Provide the [X, Y] coordinate of the cell's center where the given text is located.  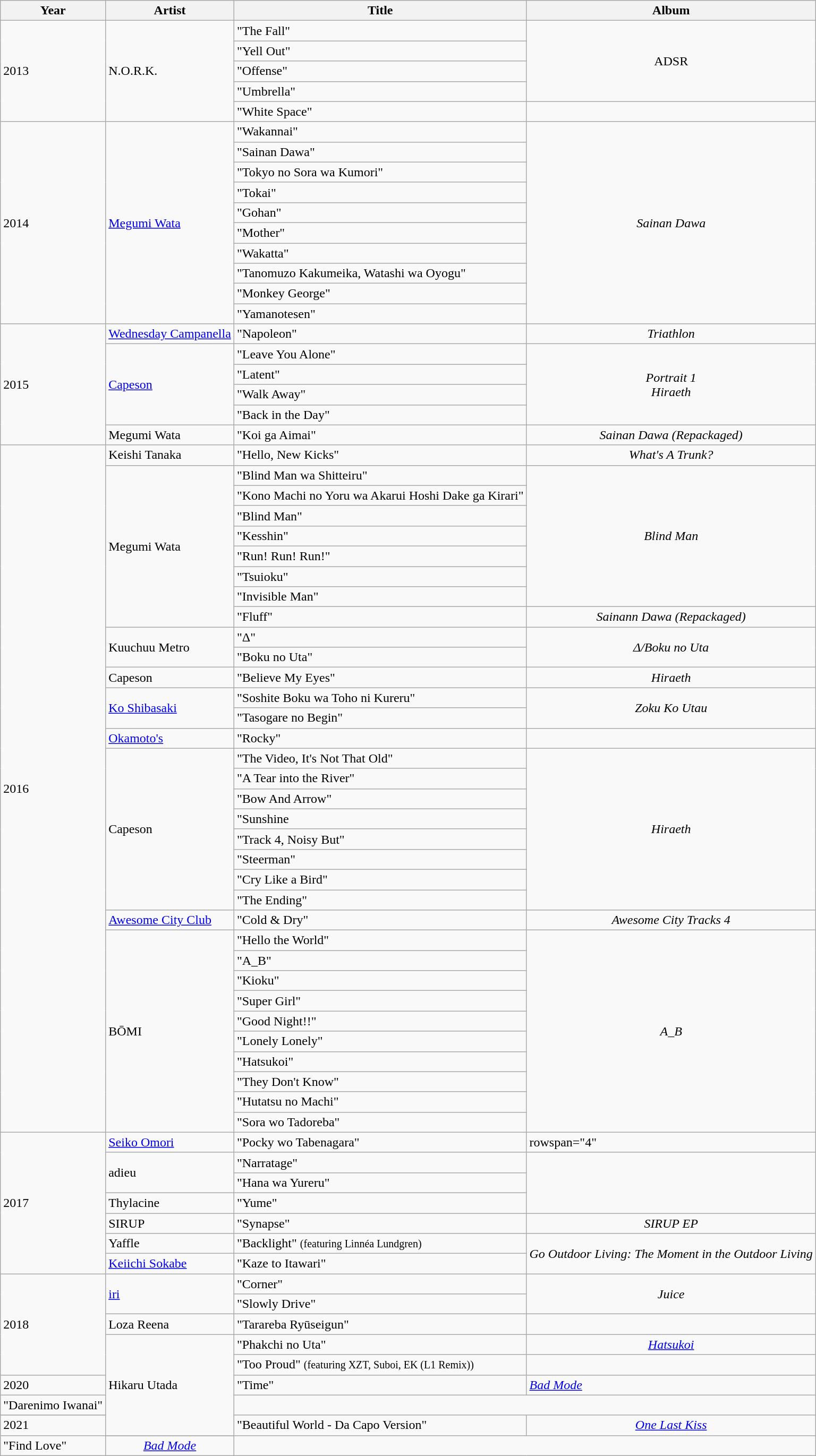
Juice [671, 1294]
"Lonely Lonely" [380, 1041]
"Napoleon" [380, 334]
"Tasogare no Begin" [380, 718]
"Track 4, Noisy But" [380, 839]
"Kioku" [380, 981]
"Tanomuzo Kakumeika, Watashi wa Oyogu" [380, 273]
"Kono Machi no Yoru wa Akarui Hoshi Dake ga Kirari" [380, 495]
Awesome City Club [170, 920]
"A_B" [380, 961]
"Leave You Alone" [380, 354]
"Tarareba Ryūseigun" [380, 1324]
Year [53, 11]
"White Space" [380, 112]
"Time" [380, 1385]
"Offense" [380, 71]
adieu [170, 1172]
"Sainan Dawa" [380, 152]
"Fluff" [380, 617]
"Walk Away" [380, 395]
"Super Girl" [380, 1001]
BŌMI [170, 1031]
"Back in the Day" [380, 415]
Awesome City Tracks 4 [671, 920]
Keishi Tanaka [170, 455]
"Tsuioku" [380, 576]
"Tokai" [380, 192]
"Steerman" [380, 859]
Portrait 1Hiraeth [671, 384]
Hatsukoi [671, 1344]
"Darenimo Iwanai" [53, 1405]
2015 [53, 384]
A_B [671, 1031]
"Wakatta" [380, 253]
"Gohan" [380, 212]
"Find Love" [53, 1445]
Keiichi Sokabe [170, 1264]
"Blind Man" [380, 516]
Sainann Dawa (Repackaged) [671, 617]
Title [380, 11]
"Sunshine [380, 819]
"Tokyo no Sora wa Kumori" [380, 172]
2017 [53, 1203]
Kuuchuu Metro [170, 647]
"Umbrella" [380, 91]
"Koi ga Aimai" [380, 435]
"Good Night!!" [380, 1021]
"Soshite Boku wa Toho ni Kureru" [380, 698]
"Synapse" [380, 1223]
What's A Trunk? [671, 455]
Loza Reena [170, 1324]
"Mother" [380, 233]
"Backlight" (featuring Linnéa Lundgren) [380, 1244]
iri [170, 1294]
"Yamanotesen" [380, 314]
"Hana wa Yureru" [380, 1183]
"Δ" [380, 637]
Blind Man [671, 536]
"Pocky wo Tabenagara" [380, 1142]
"Believe My Eyes" [380, 678]
"Slowly Drive" [380, 1304]
Sainan Dawa (Repackaged) [671, 435]
"Beautiful World - Da Capo Version" [380, 1425]
2013 [53, 71]
"Cold & Dry" [380, 920]
One Last Kiss [671, 1425]
"Invisible Man" [380, 597]
"Kaze to Itawari" [380, 1264]
Hikaru Utada [170, 1385]
"Boku no Uta" [380, 657]
"Narratage" [380, 1162]
Ko Shibasaki [170, 708]
2018 [53, 1324]
"Blind Man wa Shitteiru" [380, 475]
"Hutatsu no Machi" [380, 1102]
"Run! Run! Run!" [380, 556]
Artist [170, 11]
"The Fall" [380, 31]
Yaffle [170, 1244]
Thylacine [170, 1203]
Δ/Boku no Uta [671, 647]
"Monkey George" [380, 294]
"Bow And Arrow" [380, 799]
Okamoto's [170, 738]
Go Outdoor Living: The Moment in the Outdoor Living [671, 1254]
"Corner" [380, 1284]
"Kesshin" [380, 536]
Album [671, 11]
"Hatsukoi" [380, 1061]
2020 [53, 1385]
Sainan Dawa [671, 223]
ADSR [671, 61]
"A Tear into the River" [380, 778]
"The Ending" [380, 900]
"Phakchi no Uta" [380, 1344]
"They Don't Know" [380, 1082]
rowspan="4" [671, 1142]
"Rocky" [380, 738]
"The Video, It's Not That Old" [380, 758]
Wednesday Campanella [170, 334]
"Cry Like a Bird" [380, 879]
Zoku Ko Utau [671, 708]
2014 [53, 223]
"Too Proud" (featuring XZT, Suboi, EK (L1 Remix)) [380, 1365]
Triathlon [671, 334]
"Yume" [380, 1203]
"Wakannai" [380, 132]
N.O.R.K. [170, 71]
2016 [53, 789]
"Hello the World" [380, 940]
2021 [53, 1425]
Seiko Omori [170, 1142]
"Hello, New Kicks" [380, 455]
"Yell Out" [380, 51]
SIRUP EP [671, 1223]
"Latent" [380, 374]
"Sora wo Tadoreba" [380, 1122]
SIRUP [170, 1223]
